Scan for the cell matching the given text and deliver its [X, Y] coordinate at center. 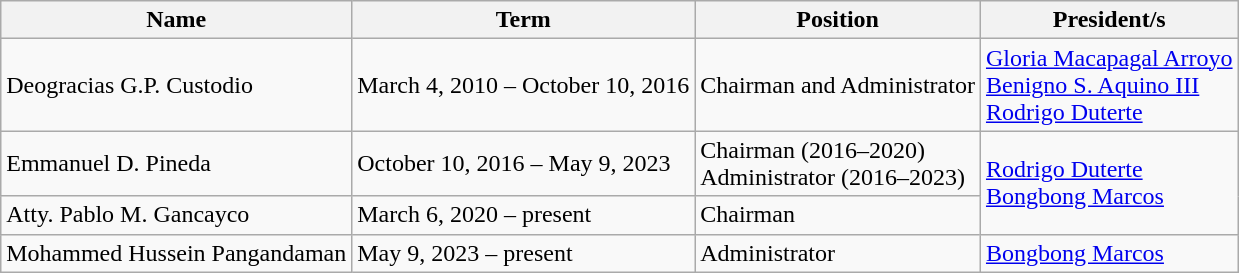
President/s [1109, 20]
Chairman [838, 215]
October 10, 2016 – May 9, 2023 [524, 164]
May 9, 2023 – present [524, 253]
Atty. Pablo M. Gancayco [176, 215]
Position [838, 20]
Administrator [838, 253]
Gloria Macapagal ArroyoBenigno S. Aquino IIIRodrigo Duterte [1109, 85]
Name [176, 20]
March 4, 2010 – October 10, 2016 [524, 85]
Deogracias G.P. Custodio [176, 85]
Mohammed Hussein Pangandaman [176, 253]
Chairman and Administrator [838, 85]
Term [524, 20]
Emmanuel D. Pineda [176, 164]
Bongbong Marcos [1109, 253]
March 6, 2020 – present [524, 215]
Rodrigo DuterteBongbong Marcos [1109, 182]
Chairman (2016–2020)Administrator (2016–2023) [838, 164]
